For the text-containing cell, return its midpoint in [x, y] coordinate format. 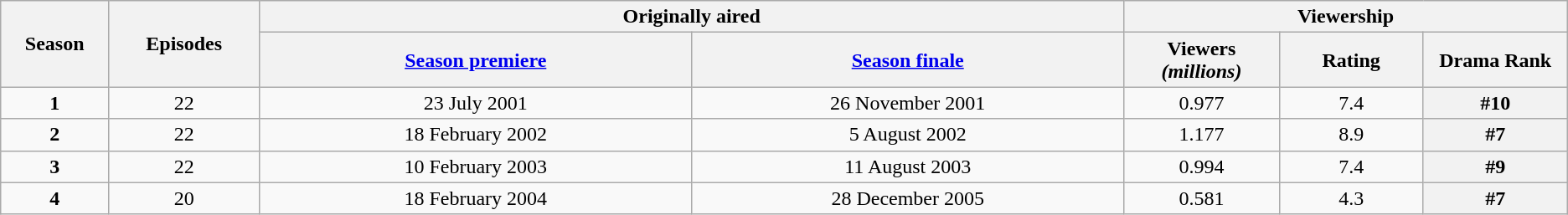
4 [55, 198]
8.9 [1351, 135]
0.994 [1202, 166]
Viewers (millions) [1202, 60]
#10 [1495, 103]
23 July 2001 [476, 103]
18 February 2004 [476, 198]
Episodes [184, 44]
Drama Rank [1495, 60]
0.581 [1202, 198]
28 December 2005 [908, 198]
2 [55, 135]
Viewership [1346, 17]
1.177 [1202, 135]
0.977 [1202, 103]
Rating [1351, 60]
Season [55, 44]
18 February 2002 [476, 135]
5 August 2002 [908, 135]
Season finale [908, 60]
4.3 [1351, 198]
Originally aired [692, 17]
#9 [1495, 166]
10 February 2003 [476, 166]
11 August 2003 [908, 166]
1 [55, 103]
Season premiere [476, 60]
26 November 2001 [908, 103]
20 [184, 198]
3 [55, 166]
